Capture the cell that displays the provided text and extract its (X, Y) central coordinate. 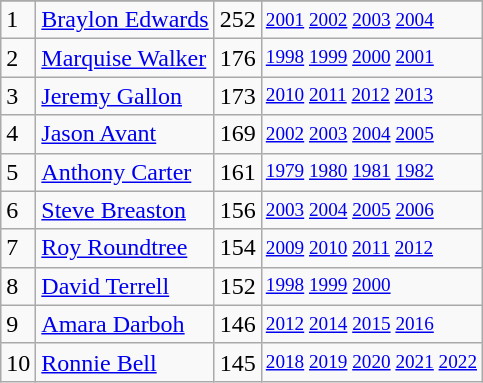
Jason Avant (125, 134)
3 (18, 96)
Ronnie Bell (125, 362)
169 (238, 134)
2009 2010 2011 2012 (371, 248)
Anthony Carter (125, 172)
252 (238, 20)
1998 1999 2000 (371, 286)
6 (18, 210)
Braylon Edwards (125, 20)
173 (238, 96)
4 (18, 134)
Jeremy Gallon (125, 96)
2002 2003 2004 2005 (371, 134)
145 (238, 362)
146 (238, 324)
2001 2002 2003 2004 (371, 20)
1 (18, 20)
2 (18, 58)
2012 2014 2015 2016 (371, 324)
Roy Roundtree (125, 248)
9 (18, 324)
Steve Breaston (125, 210)
176 (238, 58)
2010 2011 2012 2013 (371, 96)
5 (18, 172)
154 (238, 248)
1979 1980 1981 1982 (371, 172)
Amara Darboh (125, 324)
8 (18, 286)
2018 2019 2020 2021 2022 (371, 362)
David Terrell (125, 286)
2003 2004 2005 2006 (371, 210)
152 (238, 286)
10 (18, 362)
161 (238, 172)
1998 1999 2000 2001 (371, 58)
7 (18, 248)
156 (238, 210)
Marquise Walker (125, 58)
